Return the [X, Y] coordinate for the center point of the cell that contains the specified text.  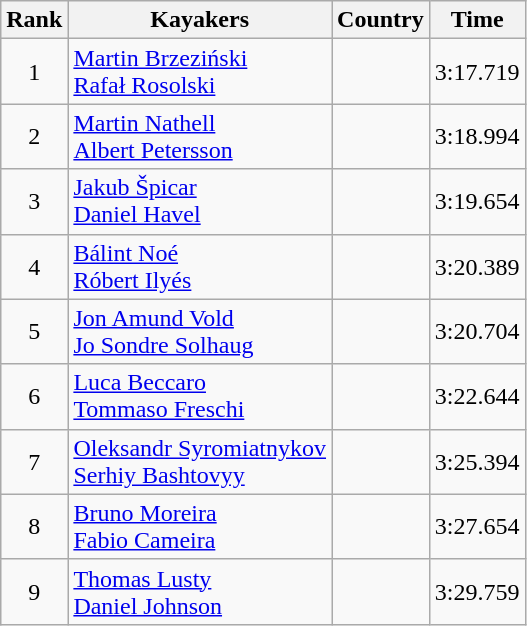
Bruno MoreiraFabio Cameira [200, 526]
Jon Amund VoldJo Sondre Solhaug [200, 332]
Martin NathellAlbert Petersson [200, 136]
Thomas LustyDaniel Johnson [200, 592]
3:25.394 [477, 462]
Bálint NoéRóbert Ilyés [200, 266]
3:27.654 [477, 526]
Jakub ŠpicarDaniel Havel [200, 202]
7 [34, 462]
5 [34, 332]
3:22.644 [477, 396]
2 [34, 136]
1 [34, 72]
3:29.759 [477, 592]
3:20.389 [477, 266]
8 [34, 526]
Time [477, 20]
Luca BeccaroTommaso Freschi [200, 396]
3:18.994 [477, 136]
Kayakers [200, 20]
Rank [34, 20]
6 [34, 396]
9 [34, 592]
Martin BrzezińskiRafał Rosolski [200, 72]
3:20.704 [477, 332]
3:17.719 [477, 72]
Oleksandr SyromiatnykovSerhiy Bashtovyy [200, 462]
Country [381, 20]
3:19.654 [477, 202]
4 [34, 266]
3 [34, 202]
